For the text-containing cell, return its midpoint in (X, Y) coordinate format. 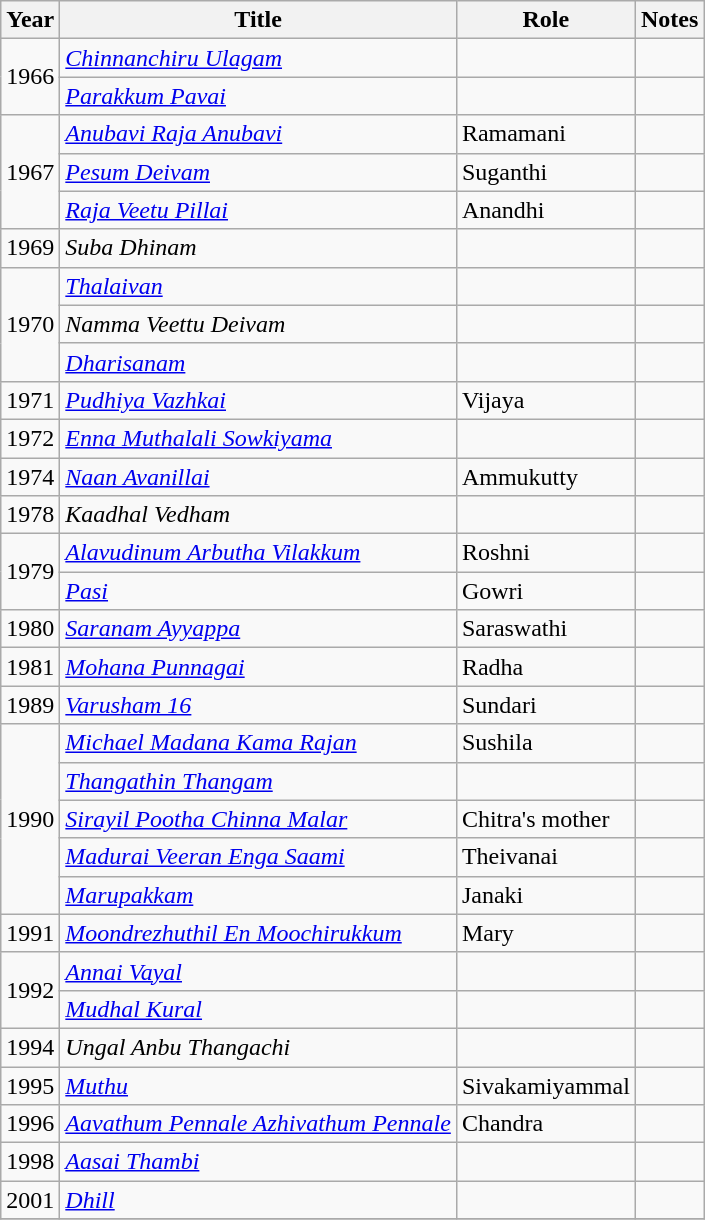
Muthu (258, 1085)
Raja Veetu Pillai (258, 210)
Mary (546, 933)
Gowri (546, 591)
1970 (30, 324)
1972 (30, 438)
Pesum Deivam (258, 172)
Title (258, 20)
Radha (546, 667)
Anandhi (546, 210)
Sivakamiyammal (546, 1085)
Thangathin Thangam (258, 781)
Ungal Anbu Thangachi (258, 1047)
1998 (30, 1162)
Ammukutty (546, 477)
Michael Madana Kama Rajan (258, 743)
Sushila (546, 743)
Thalaivan (258, 286)
Saraswathi (546, 629)
Year (30, 20)
Alavudinum Arbutha Vilakkum (258, 553)
Role (546, 20)
Kaadhal Vedham (258, 515)
1994 (30, 1047)
1979 (30, 572)
Ramamani (546, 134)
Parakkum Pavai (258, 96)
Mohana Punnagai (258, 667)
Sundari (546, 705)
Annai Vayal (258, 971)
1996 (30, 1124)
Aasai Thambi (258, 1162)
Varusham 16 (258, 705)
2001 (30, 1200)
Saranam Ayyappa (258, 629)
Mudhal Kural (258, 1009)
1980 (30, 629)
Naan Avanillai (258, 477)
Enna Muthalali Sowkiyama (258, 438)
Suganthi (546, 172)
Sirayil Pootha Chinna Malar (258, 819)
Marupakkam (258, 895)
Dharisanam (258, 362)
Chinnanchiru Ulagam (258, 58)
Chandra (546, 1124)
Namma Veettu Deivam (258, 324)
1995 (30, 1085)
Theivanai (546, 857)
Dhill (258, 1200)
Chitra's mother (546, 819)
Pasi (258, 591)
1971 (30, 400)
Suba Dhinam (258, 248)
Aavathum Pennale Azhivathum Pennale (258, 1124)
1992 (30, 990)
1981 (30, 667)
Roshni (546, 553)
1966 (30, 77)
Janaki (546, 895)
1967 (30, 172)
Notes (669, 20)
Madurai Veeran Enga Saami (258, 857)
Moondrezhuthil En Moochirukkum (258, 933)
Anubavi Raja Anubavi (258, 134)
1990 (30, 819)
1978 (30, 515)
Pudhiya Vazhkai (258, 400)
1991 (30, 933)
1989 (30, 705)
1974 (30, 477)
1969 (30, 248)
Vijaya (546, 400)
